Determine the [X, Y] coordinate at the center of the cell enclosing the given text.  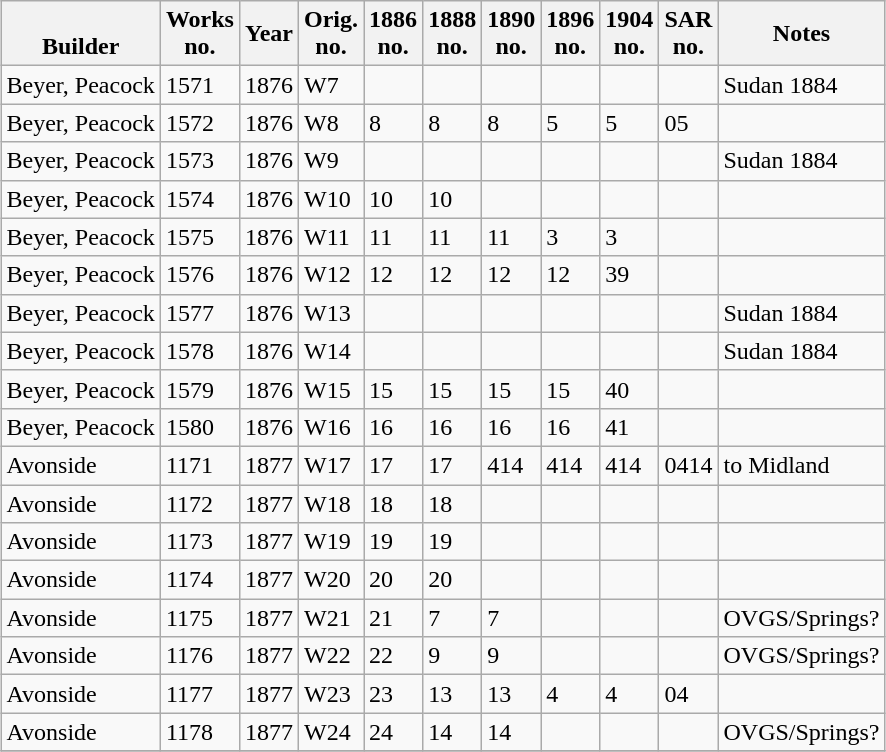
1578 [200, 351]
W21 [330, 618]
1577 [200, 313]
W19 [330, 542]
1571 [200, 85]
W10 [330, 199]
1890no. [512, 34]
1904no. [630, 34]
W23 [330, 694]
W20 [330, 580]
W14 [330, 351]
1178 [200, 732]
W24 [330, 732]
21 [394, 618]
1173 [200, 542]
1886no. [394, 34]
to Midland [802, 465]
W15 [330, 389]
Notes [802, 34]
1572 [200, 123]
W13 [330, 313]
1575 [200, 237]
1888no. [452, 34]
W9 [330, 161]
0414 [688, 465]
1573 [200, 161]
1174 [200, 580]
22 [394, 656]
1896no. [570, 34]
Orig.no. [330, 34]
W11 [330, 237]
Year [268, 34]
1579 [200, 389]
W8 [330, 123]
1574 [200, 199]
1580 [200, 427]
1172 [200, 503]
Builder [80, 34]
04 [688, 694]
1576 [200, 275]
1171 [200, 465]
W22 [330, 656]
SARno. [688, 34]
41 [630, 427]
W12 [330, 275]
40 [630, 389]
05 [688, 123]
1177 [200, 694]
W16 [330, 427]
W7 [330, 85]
Worksno. [200, 34]
39 [630, 275]
23 [394, 694]
24 [394, 732]
W17 [330, 465]
1176 [200, 656]
W18 [330, 503]
1175 [200, 618]
